Locate the cell with the specified text and output its (x, y) center coordinate. 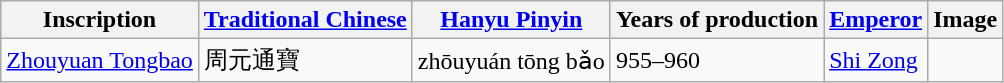
Hanyu Pinyin (511, 20)
Inscription (100, 20)
Emperor (876, 20)
955–960 (716, 60)
Years of production (716, 20)
Zhouyuan Tongbao (100, 60)
Traditional Chinese (305, 20)
zhōuyuán tōng bǎo (511, 60)
周元通寶 (305, 60)
Shi Zong (876, 60)
Image (966, 20)
